Identify which cell holds the provided text, then report its [X, Y] central coordinate. 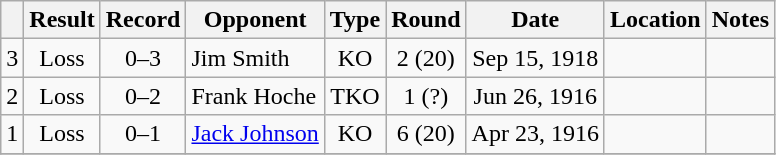
Notes [740, 20]
0–3 [143, 58]
1 [12, 134]
2 [12, 96]
Type [354, 20]
Record [143, 20]
Jim Smith [255, 58]
0–2 [143, 96]
0–1 [143, 134]
Date [535, 20]
Round [426, 20]
Jack Johnson [255, 134]
Result [62, 20]
TKO [354, 96]
Sep 15, 1918 [535, 58]
Opponent [255, 20]
Frank Hoche [255, 96]
Jun 26, 1916 [535, 96]
Apr 23, 1916 [535, 134]
Location [655, 20]
3 [12, 58]
1 (?) [426, 96]
6 (20) [426, 134]
2 (20) [426, 58]
